Locate the cell with the specified text and output its [X, Y] center coordinate. 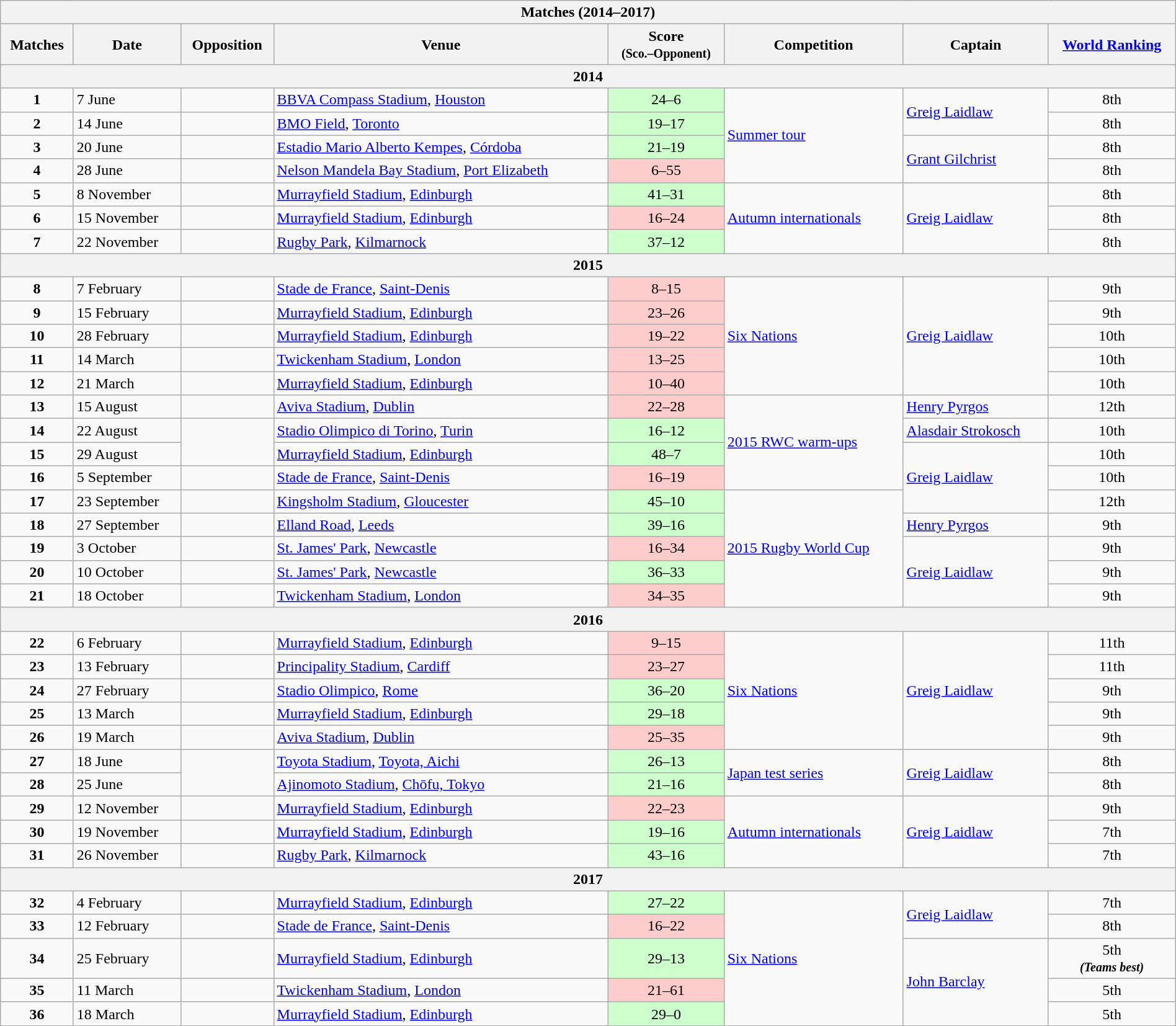
21–61 [666, 990]
3 [37, 147]
Alasdair Strokosch [976, 430]
8–15 [666, 288]
2015 [588, 265]
Elland Road, Leeds [441, 525]
9 [37, 312]
BMO Field, Toronto [441, 123]
10–40 [666, 383]
Matches (2014–2017) [588, 12]
7 [37, 241]
21 March [127, 383]
3 October [127, 548]
5 [37, 194]
24 [37, 690]
2015 RWC warm-ups [814, 442]
36 [37, 1014]
Venue [441, 45]
28 [37, 785]
Estadio Mario Alberto Kempes, Córdoba [441, 147]
32 [37, 903]
23 September [127, 501]
Summer tour [814, 135]
15 November [127, 218]
20 [37, 572]
9–15 [666, 643]
14 June [127, 123]
14 [37, 430]
19 [37, 548]
Matches [37, 45]
5 September [127, 478]
22 November [127, 241]
29–0 [666, 1014]
21–16 [666, 785]
11 [37, 360]
19 March [127, 738]
Competition [814, 45]
Captain [976, 45]
36–33 [666, 572]
Grant Gilchrist [976, 159]
2015 Rugby World Cup [814, 548]
18 June [127, 761]
27–22 [666, 903]
2014 [588, 76]
16–34 [666, 548]
12 [37, 383]
18 March [127, 1014]
27 February [127, 690]
43–16 [666, 855]
45–10 [666, 501]
6–55 [666, 171]
29 August [127, 454]
19 November [127, 832]
10 October [127, 572]
2016 [588, 619]
4 [37, 171]
11 March [127, 990]
16–12 [666, 430]
27 September [127, 525]
Japan test series [814, 773]
10 [37, 336]
22–23 [666, 808]
2 [37, 123]
37–12 [666, 241]
13 March [127, 714]
39–16 [666, 525]
28 June [127, 171]
34–35 [666, 596]
22 August [127, 430]
5th(Teams best) [1111, 958]
14 March [127, 360]
Stadio Olimpico di Torino, Turin [441, 430]
26 November [127, 855]
7 February [127, 288]
8 [37, 288]
36–20 [666, 690]
20 June [127, 147]
Nelson Mandela Bay Stadium, Port Elizabeth [441, 171]
John Barclay [976, 981]
16–19 [666, 478]
25 February [127, 958]
25 June [127, 785]
Principality Stadium, Cardiff [441, 666]
18 [37, 525]
22–28 [666, 407]
BBVA Compass Stadium, Houston [441, 100]
Score(Sco.–Opponent) [666, 45]
35 [37, 990]
Ajinomoto Stadium, Chōfu, Tokyo [441, 785]
26 [37, 738]
29 [37, 808]
World Ranking [1111, 45]
Kingsholm Stadium, Gloucester [441, 501]
29–13 [666, 958]
Date [127, 45]
13 [37, 407]
6 February [127, 643]
18 October [127, 596]
25–35 [666, 738]
13–25 [666, 360]
19–16 [666, 832]
19–17 [666, 123]
15 [37, 454]
6 [37, 218]
17 [37, 501]
28 February [127, 336]
30 [37, 832]
2017 [588, 879]
25 [37, 714]
15 August [127, 407]
22 [37, 643]
34 [37, 958]
26–13 [666, 761]
41–31 [666, 194]
Stadio Olimpico, Rome [441, 690]
15 February [127, 312]
13 February [127, 666]
23 [37, 666]
23–26 [666, 312]
8 November [127, 194]
21–19 [666, 147]
48–7 [666, 454]
24–6 [666, 100]
29–18 [666, 714]
16 [37, 478]
23–27 [666, 666]
12 November [127, 808]
19–22 [666, 336]
31 [37, 855]
4 February [127, 903]
1 [37, 100]
Toyota Stadium, Toyota, Aichi [441, 761]
21 [37, 596]
7 June [127, 100]
27 [37, 761]
33 [37, 926]
Opposition [227, 45]
16–24 [666, 218]
12 February [127, 926]
16–22 [666, 926]
